Search for the cell housing the specified text and yield its [X, Y] center coordinate. 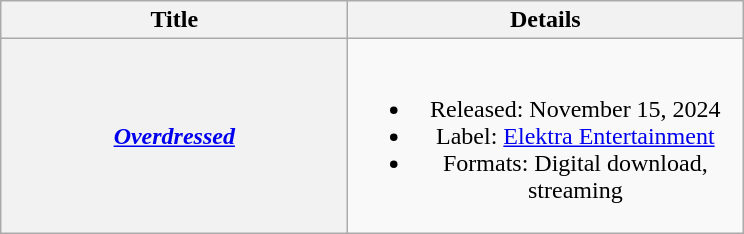
Released: November 15, 2024Label: Elektra EntertainmentFormats: Digital download, streaming [546, 136]
Title [174, 20]
Details [546, 20]
Overdressed [174, 136]
